Identify which cell holds the provided text, then report its [x, y] central coordinate. 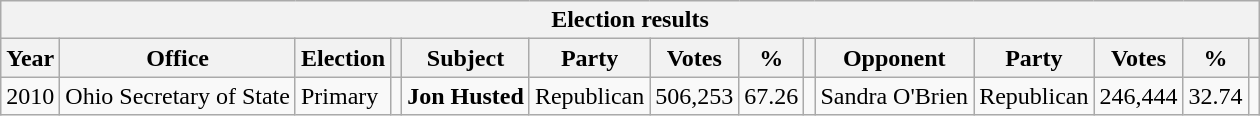
Election [342, 58]
Ohio Secretary of State [178, 96]
Sandra O'Brien [894, 96]
Election results [630, 20]
Primary [342, 96]
506,253 [694, 96]
Opponent [894, 58]
Office [178, 58]
67.26 [772, 96]
Subject [466, 58]
Year [30, 58]
Jon Husted [466, 96]
2010 [30, 96]
246,444 [1138, 96]
32.74 [1216, 96]
